For the text-containing cell, return its midpoint in [X, Y] coordinate format. 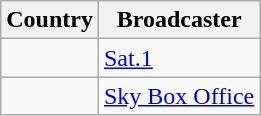
Country [50, 20]
Broadcaster [178, 20]
Sat.1 [178, 58]
Sky Box Office [178, 96]
